For the text-containing cell, return its midpoint in (X, Y) coordinate format. 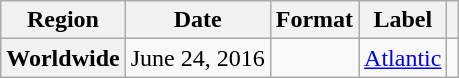
June 24, 2016 (198, 58)
Worldwide (63, 58)
Date (198, 20)
Format (314, 20)
Label (403, 20)
Atlantic (403, 58)
Region (63, 20)
